Identify which cell holds the provided text, then report its (x, y) central coordinate. 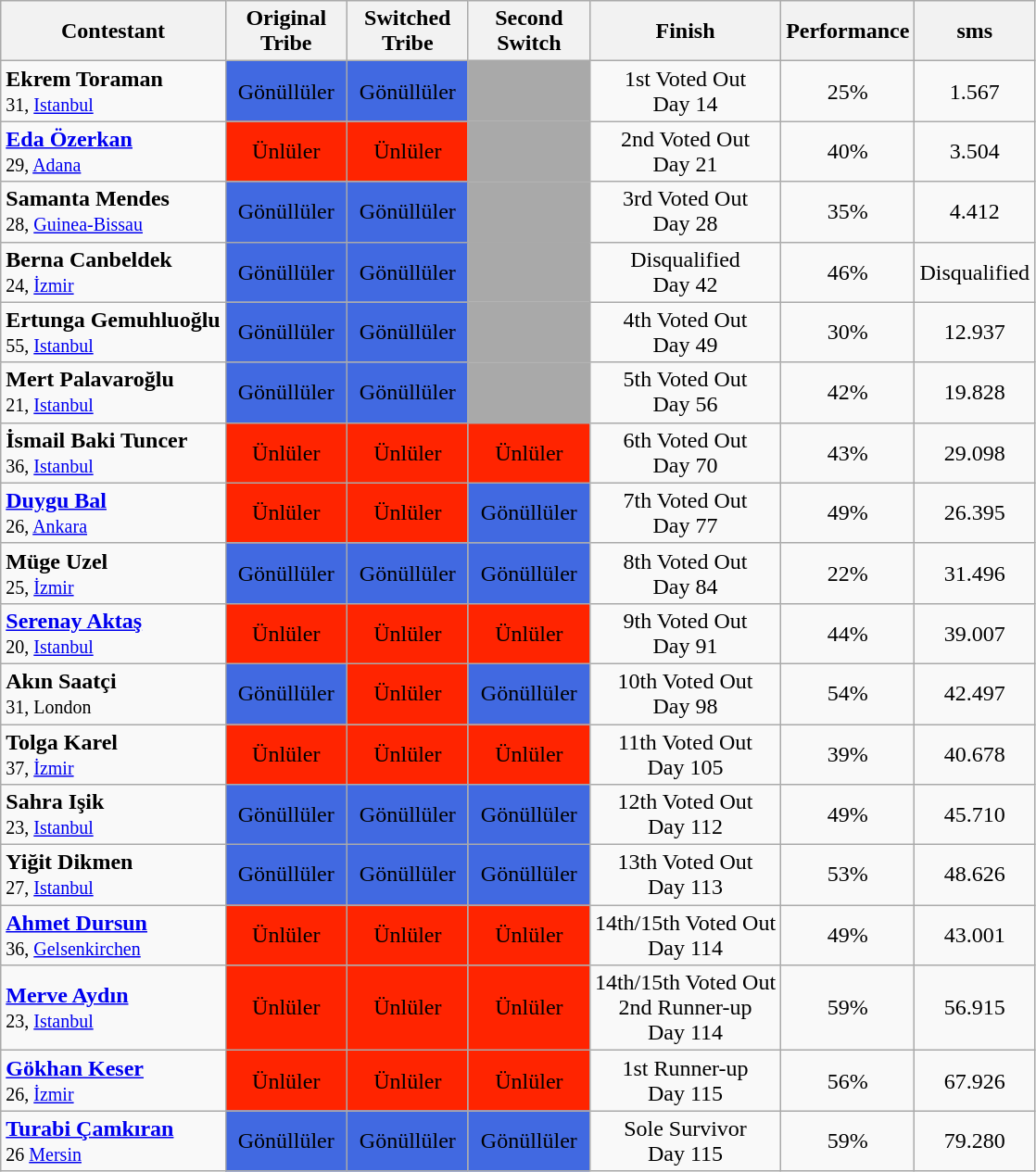
39% (848, 754)
Yiğit Dikmen27, Istanbul (113, 875)
42% (848, 393)
7th Voted Out Day 77 (685, 513)
Gökhan Keser26, İzmir (113, 1080)
43.001 (975, 936)
Turabi Çamkıran26 Mersin (113, 1141)
6th Voted Out Day 70 (685, 452)
Mert Palavaroğlu21, Istanbul (113, 393)
13th Voted Out Day 113 (685, 875)
79.280 (975, 1141)
14th/15th Voted Out 2nd Runner-up Day 114 (685, 1008)
sms (975, 32)
Ekrem Toraman31, Istanbul (113, 91)
Akın Saatçi31, London (113, 693)
12th Voted Out Day 112 (685, 815)
9th Voted Out Day 91 (685, 634)
İsmail Baki Tuncer36, Istanbul (113, 452)
Tolga Karel37, İzmir (113, 754)
Merve Aydın23, Istanbul (113, 1008)
Berna Canbeldek24, İzmir (113, 272)
4.412 (975, 211)
10th Voted Out Day 98 (685, 693)
39.007 (975, 634)
14th/15th Voted Out Day 114 (685, 936)
1st Runner-up Day 115 (685, 1080)
Ertunga Gemuhluoğlu55, Istanbul (113, 332)
Sole Survivor Day 115 (685, 1141)
56.915 (975, 1008)
Samanta Mendes28, Guinea-Bissau (113, 211)
43% (848, 452)
Performance (848, 32)
19.828 (975, 393)
Disqualified Day 42 (685, 272)
25% (848, 91)
Finish (685, 32)
Duygu Bal26, Ankara (113, 513)
Switched Tribe (408, 32)
30% (848, 332)
1st Voted Out Day 14 (685, 91)
56% (848, 1080)
29.098 (975, 452)
Second Switch (528, 32)
42.497 (975, 693)
53% (848, 875)
11th Voted Out Day 105 (685, 754)
46% (848, 272)
Eda Özerkan29, Adana (113, 152)
26.395 (975, 513)
22% (848, 573)
Serenay Aktaş20, Istanbul (113, 634)
3.504 (975, 152)
35% (848, 211)
48.626 (975, 875)
Disqualified (975, 272)
4th Voted Out Day 49 (685, 332)
44% (848, 634)
40% (848, 152)
8th Voted Out Day 84 (685, 573)
12.937 (975, 332)
45.710 (975, 815)
Sahra Işik23, Istanbul (113, 815)
Contestant (113, 32)
3rd Voted Out Day 28 (685, 211)
5th Voted Out Day 56 (685, 393)
40.678 (975, 754)
Ahmet Dursun36, Gelsenkirchen (113, 936)
Original Tribe (285, 32)
2nd Voted Out Day 21 (685, 152)
54% (848, 693)
67.926 (975, 1080)
1.567 (975, 91)
31.496 (975, 573)
Müge Uzel25, İzmir (113, 573)
